Output the [x, y] coordinate of the center of the cell containing the given text.  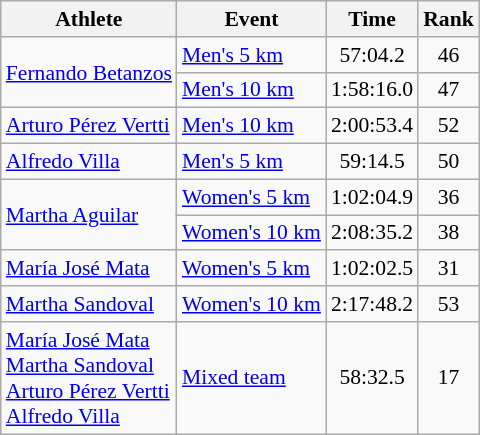
31 [448, 269]
Time [372, 19]
1:02:02.5 [372, 269]
47 [448, 90]
Rank [448, 19]
Mixed team [252, 378]
36 [448, 197]
Alfredo Villa [89, 162]
Martha Sandoval [89, 304]
Fernando Betanzos [89, 72]
2:17:48.2 [372, 304]
53 [448, 304]
17 [448, 378]
1:58:16.0 [372, 90]
Martha Aguilar [89, 214]
59:14.5 [372, 162]
1:02:04.9 [372, 197]
46 [448, 55]
38 [448, 233]
Arturo Pérez Vertti [89, 126]
Athlete [89, 19]
58:32.5 [372, 378]
Event [252, 19]
50 [448, 162]
2:00:53.4 [372, 126]
2:08:35.2 [372, 233]
María José Mata [89, 269]
María José MataMartha SandovalArturo Pérez VerttiAlfredo Villa [89, 378]
57:04.2 [372, 55]
52 [448, 126]
